Detect which cell encompasses the target text, then output its [X, Y] center coordinate. 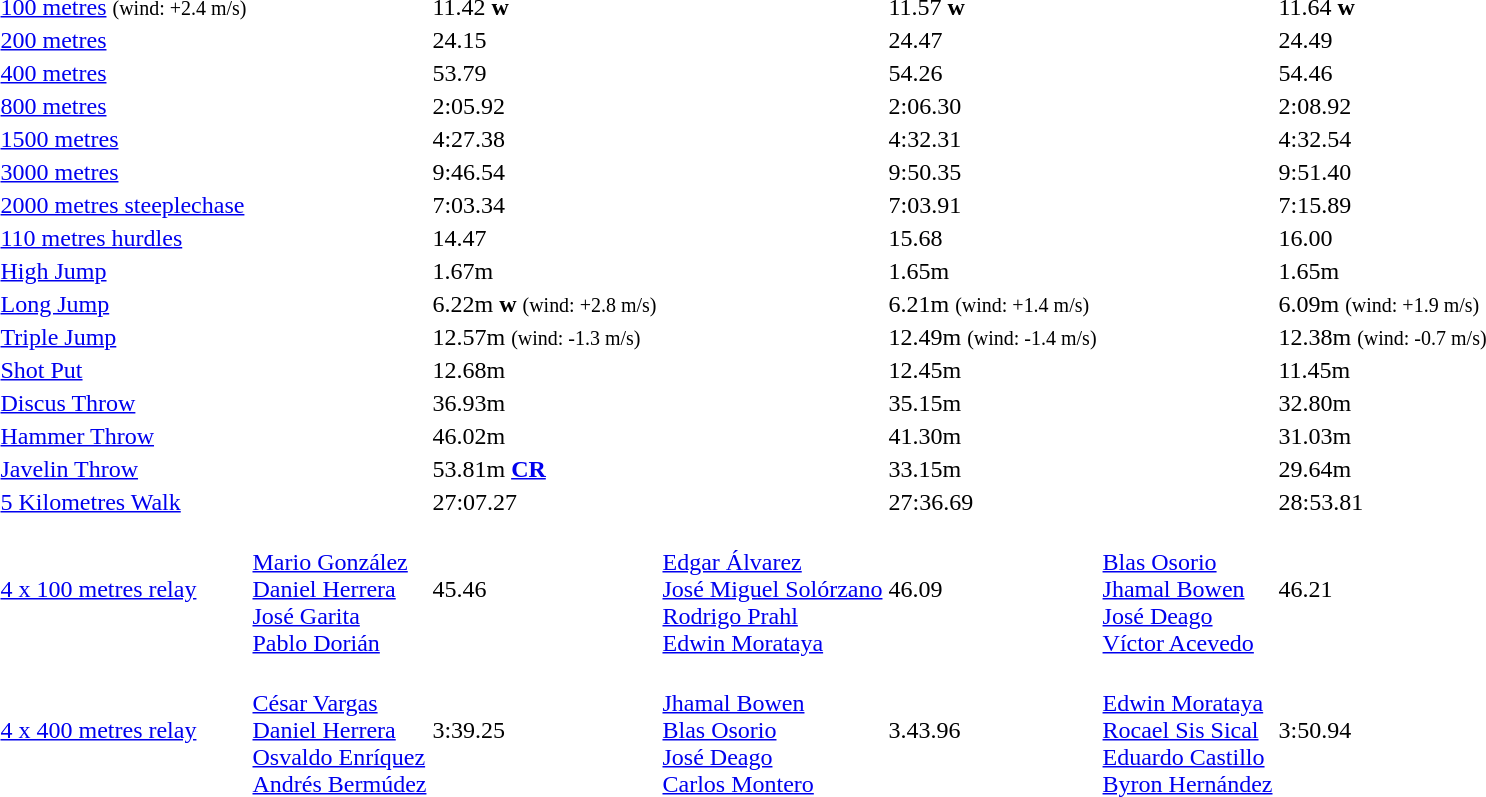
46.09 [992, 589]
7:03.34 [544, 205]
27:07.27 [544, 502]
36.93m [544, 403]
45.46 [544, 589]
41.30m [992, 436]
12.57m (wind: -1.3 m/s) [544, 337]
1.65m [992, 271]
54.26 [992, 73]
Blas Osorio Jhamal Bowen José Deago Víctor Acevedo [1188, 589]
24.15 [544, 40]
7:03.91 [992, 205]
9:50.35 [992, 172]
4:32.31 [992, 139]
46.02m [544, 436]
Edgar Álvarez José Miguel Solórzano Rodrigo Prahl Edwin Morataya [772, 589]
12.45m [992, 370]
12.49m (wind: -1.4 m/s) [992, 337]
6.22m w (wind: +2.8 m/s) [544, 304]
24.47 [992, 40]
33.15m [992, 469]
12.68m [544, 370]
Mario González Daniel Herrera José Garita Pablo Dorián [340, 589]
1.67m [544, 271]
14.47 [544, 238]
53.79 [544, 73]
6.21m (wind: +1.4 m/s) [992, 304]
2:06.30 [992, 106]
27:36.69 [992, 502]
35.15m [992, 403]
15.68 [992, 238]
9:46.54 [544, 172]
4:27.38 [544, 139]
2:05.92 [544, 106]
53.81m CR [544, 469]
